Output the [x, y] coordinate of the center of the cell containing the given text.  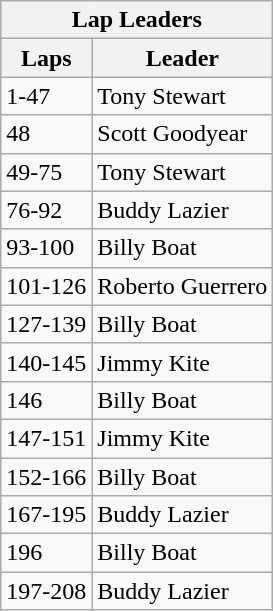
127-139 [46, 324]
Leader [182, 58]
167-195 [46, 515]
1-47 [46, 96]
152-166 [46, 477]
196 [46, 553]
Scott Goodyear [182, 134]
Roberto Guerrero [182, 286]
48 [46, 134]
140-145 [46, 362]
93-100 [46, 248]
146 [46, 400]
101-126 [46, 286]
147-151 [46, 438]
Lap Leaders [137, 20]
197-208 [46, 591]
49-75 [46, 172]
Laps [46, 58]
76-92 [46, 210]
